Return (X, Y) of the center of cell containing provided text 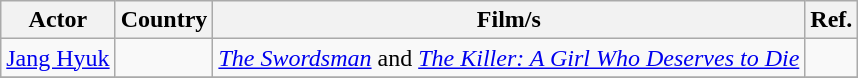
Jang Hyuk (58, 58)
Country (164, 20)
Ref. (832, 20)
The Swordsman and The Killer: A Girl Who Deserves to Die (509, 58)
Actor (58, 20)
Film/s (509, 20)
